Detect which cell encompasses the target text, then output its (x, y) center coordinate. 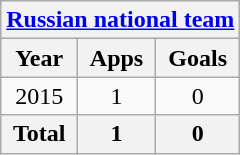
Year (40, 58)
Russian national team (120, 20)
Goals (197, 58)
Apps (117, 58)
Total (40, 134)
2015 (40, 96)
